Output the [x, y] coordinate of the center of the cell containing the given text.  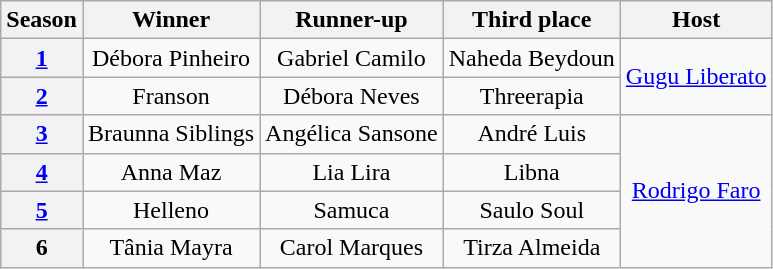
5 [42, 210]
André Luis [532, 134]
Braunna Siblings [170, 134]
Gugu Liberato [696, 77]
Tânia Mayra [170, 248]
Host [696, 20]
Third place [532, 20]
Threerapia [532, 96]
Helleno [170, 210]
Carol Marques [352, 248]
Samuca [352, 210]
6 [42, 248]
Season [42, 20]
Gabriel Camilo [352, 58]
Anna Maz [170, 172]
Rodrigo Faro [696, 191]
Tirza Almeida [532, 248]
3 [42, 134]
Libna [532, 172]
Saulo Soul [532, 210]
1 [42, 58]
Naheda Beydoun [532, 58]
Débora Pinheiro [170, 58]
4 [42, 172]
Débora Neves [352, 96]
Angélica Sansone [352, 134]
Lia Lira [352, 172]
2 [42, 96]
Runner-up [352, 20]
Franson [170, 96]
Winner [170, 20]
